Pinpoint the cell where the given text exists, returning its [X, Y] midpoint coordinate. 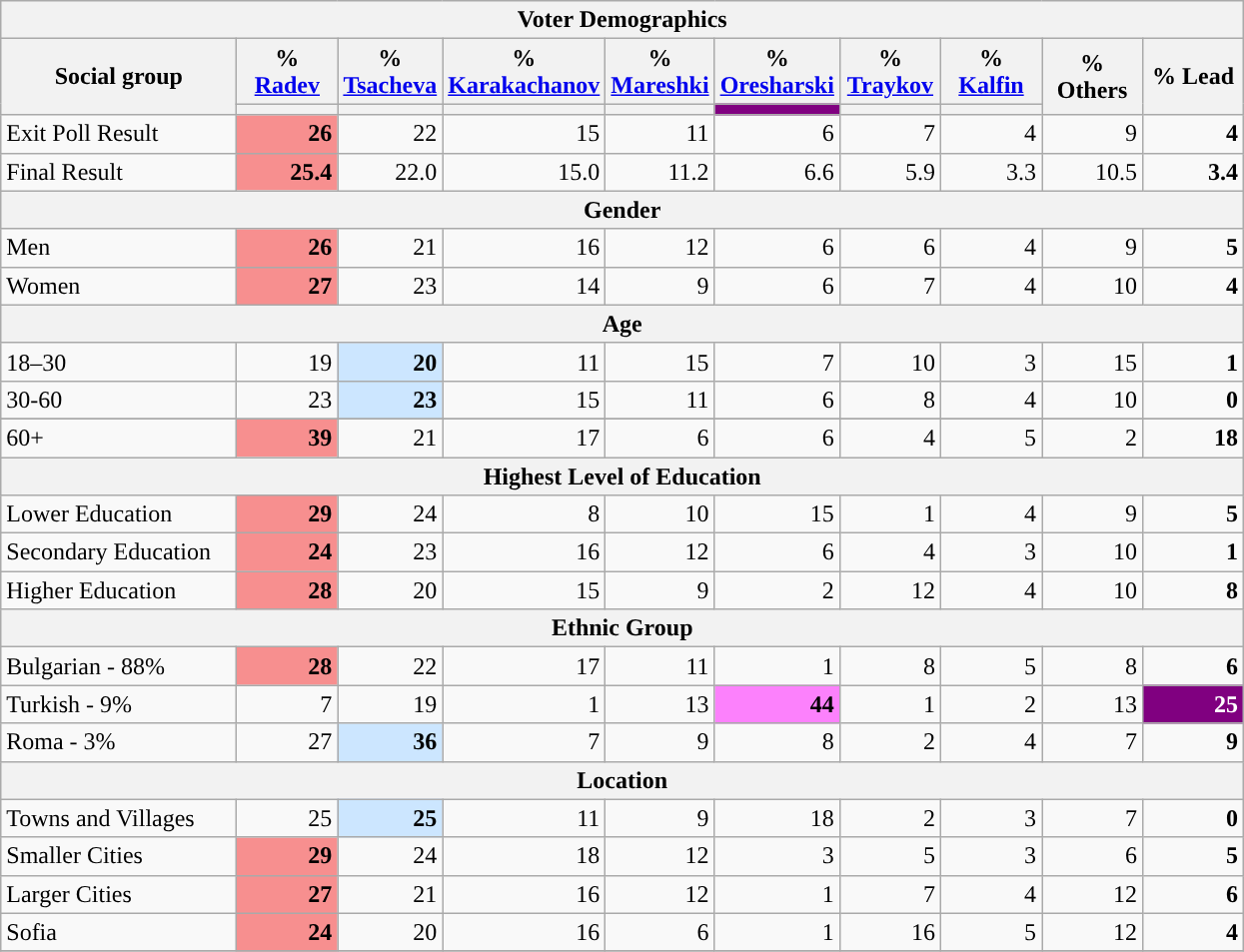
25.4 [288, 172]
30-60 [119, 400]
Larger Cities [119, 894]
Lower Education [119, 514]
22.0 [390, 172]
% Tsacheva [390, 72]
Final Result [119, 172]
% Kalfin [991, 72]
Location [622, 780]
Bulgarian - 88% [119, 666]
Voter Demographics [622, 20]
Smaller Cities [119, 856]
Sofia [119, 932]
% Radev [288, 72]
Towns and Villages [119, 818]
% Mareshki [659, 72]
18–30 [119, 362]
Exit Poll Result [119, 134]
% Oresharski [777, 72]
6.6 [777, 172]
Turkish - 9% [119, 704]
Social group [119, 77]
14 [524, 286]
% Others [1093, 77]
Secondary Education [119, 552]
15.0 [524, 172]
Ethnic Group [622, 628]
% Lead [1193, 77]
10.5 [1093, 172]
5.9 [889, 172]
3.3 [991, 172]
44 [777, 704]
Gender [622, 210]
Age [622, 324]
39 [288, 438]
36 [390, 742]
60+ [119, 438]
Higher Education [119, 590]
Highest Level of Education [622, 476]
Roma - 3% [119, 742]
3.4 [1193, 172]
% Karakachanov [524, 72]
% Traykov [889, 72]
11.2 [659, 172]
Women [119, 286]
Men [119, 248]
